Extract the [x, y] coordinate from the center of the cell holding the provided text.  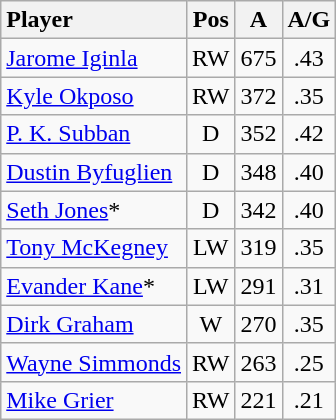
W [211, 324]
.43 [309, 58]
A [258, 20]
P. K. Subban [94, 134]
319 [258, 248]
372 [258, 96]
Seth Jones* [94, 210]
Jarome Iginla [94, 58]
Pos [211, 20]
.31 [309, 286]
270 [258, 324]
263 [258, 362]
.42 [309, 134]
Tony McKegney [94, 248]
Evander Kane* [94, 286]
Mike Grier [94, 400]
221 [258, 400]
Player [94, 20]
342 [258, 210]
Dirk Graham [94, 324]
675 [258, 58]
Kyle Okposo [94, 96]
291 [258, 286]
.21 [309, 400]
.25 [309, 362]
352 [258, 134]
Wayne Simmonds [94, 362]
Dustin Byfuglien [94, 172]
A/G [309, 20]
348 [258, 172]
